Search for the cell housing the specified text and yield its (x, y) center coordinate. 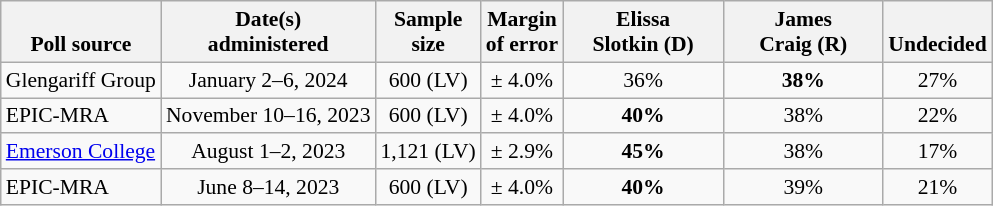
22% (937, 116)
Poll source (81, 32)
Samplesize (428, 32)
36% (643, 80)
1,121 (LV) (428, 152)
JamesCraig (R) (803, 32)
17% (937, 152)
Glengariff Group (81, 80)
39% (803, 187)
Undecided (937, 32)
November 10–16, 2023 (268, 116)
Marginof error (522, 32)
27% (937, 80)
Emerson College (81, 152)
Date(s)administered (268, 32)
August 1–2, 2023 (268, 152)
June 8–14, 2023 (268, 187)
21% (937, 187)
January 2–6, 2024 (268, 80)
45% (643, 152)
ElissaSlotkin (D) (643, 32)
± 2.9% (522, 152)
